Determine the [X, Y] coordinate at the center of the cell enclosing the given text.  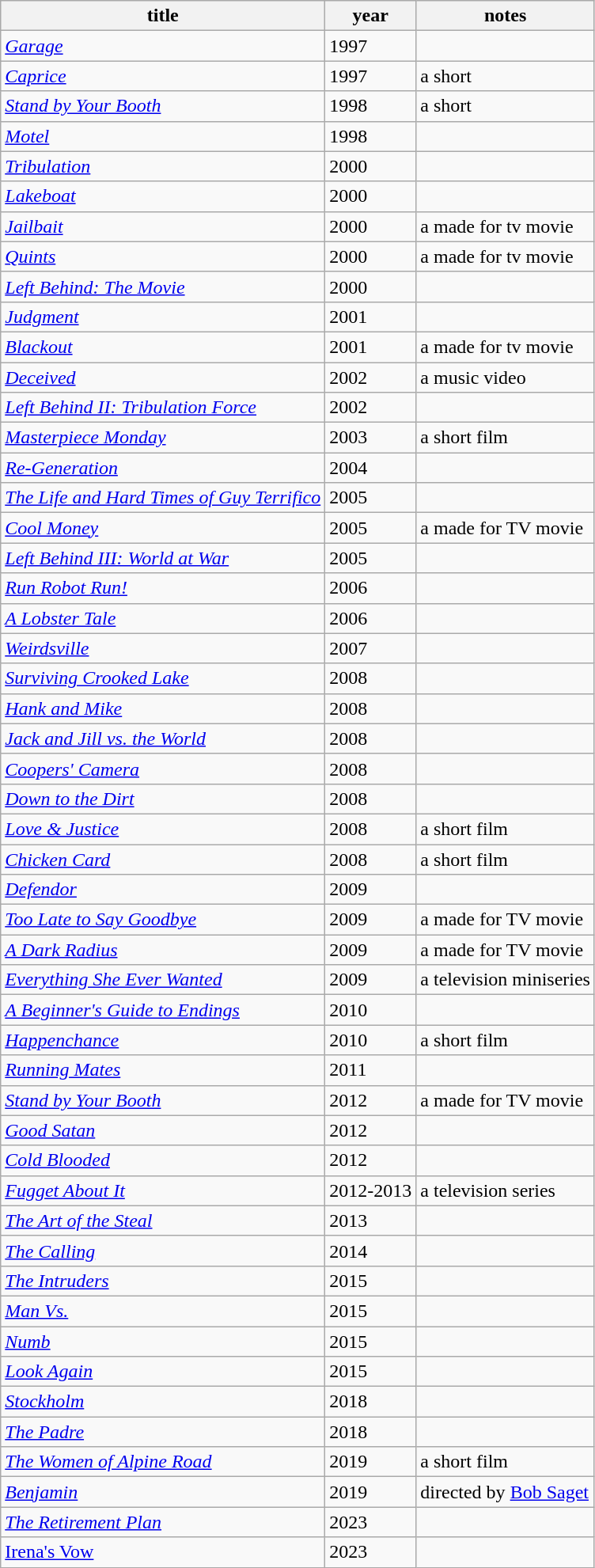
Left Behind: The Movie [163, 287]
Too Late to Say Goodbye [163, 920]
Masterpiece Monday [163, 438]
Garage [163, 46]
Left Behind III: World at War [163, 558]
2012-2013 [370, 1190]
year [370, 16]
2014 [370, 1251]
Cool Money [163, 528]
Running Mates [163, 1070]
Numb [163, 1342]
Cold Blooded [163, 1160]
Defendor [163, 890]
Everything She Ever Wanted [163, 980]
Irena's Vow [163, 1552]
Quints [163, 256]
Weirdsville [163, 648]
Stockholm [163, 1402]
Motel [163, 136]
Blackout [163, 347]
Down to the Dirt [163, 799]
a television series [506, 1190]
Man Vs. [163, 1311]
title [163, 16]
A Dark Radius [163, 950]
Caprice [163, 76]
The Life and Hard Times of Guy Terrifico [163, 498]
Benjamin [163, 1492]
The Women of Alpine Road [163, 1462]
Love & Justice [163, 829]
a music video [506, 378]
directed by Bob Saget [506, 1492]
Lakeboat [163, 196]
Surviving Crooked Lake [163, 678]
Coopers' Camera [163, 769]
Hank and Mike [163, 708]
Tribulation [163, 166]
A Beginner's Guide to Endings [163, 1010]
Fugget About It [163, 1190]
2013 [370, 1221]
Judgment [163, 317]
The Retirement Plan [163, 1522]
Chicken Card [163, 859]
Jack and Jill vs. the World [163, 738]
2003 [370, 438]
Run Robot Run! [163, 588]
2004 [370, 468]
The Art of the Steal [163, 1221]
2011 [370, 1070]
The Padre [163, 1432]
Good Satan [163, 1130]
Jailbait [163, 226]
2007 [370, 648]
The Calling [163, 1251]
Deceived [163, 378]
notes [506, 16]
The Intruders [163, 1281]
Left Behind II: Tribulation Force [163, 408]
a television miniseries [506, 980]
A Lobster Tale [163, 618]
Happenchance [163, 1040]
Look Again [163, 1372]
Re-Generation [163, 468]
